Detect which cell encompasses the target text, then output its [X, Y] center coordinate. 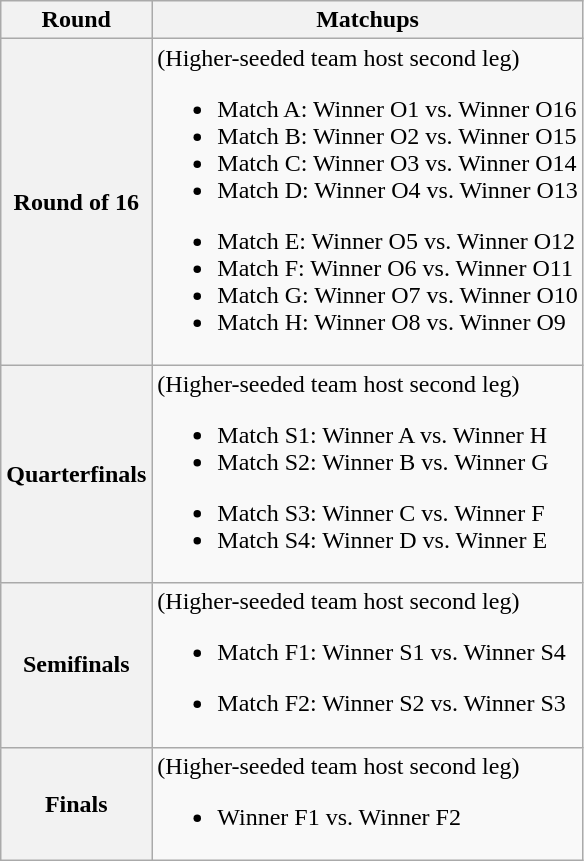
Matchups [368, 20]
Quarterfinals [76, 474]
Semifinals [76, 665]
(Higher-seeded team host second leg) Match F1: Winner S1 vs. Winner S4Match F2: Winner S2 vs. Winner S3 [368, 665]
Round [76, 20]
Finals [76, 804]
Round of 16 [76, 202]
(Higher-seeded team host second leg)Winner F1 vs. Winner F2 [368, 804]
